Provide the (x, y) coordinate of the cell's center where the given text is located.  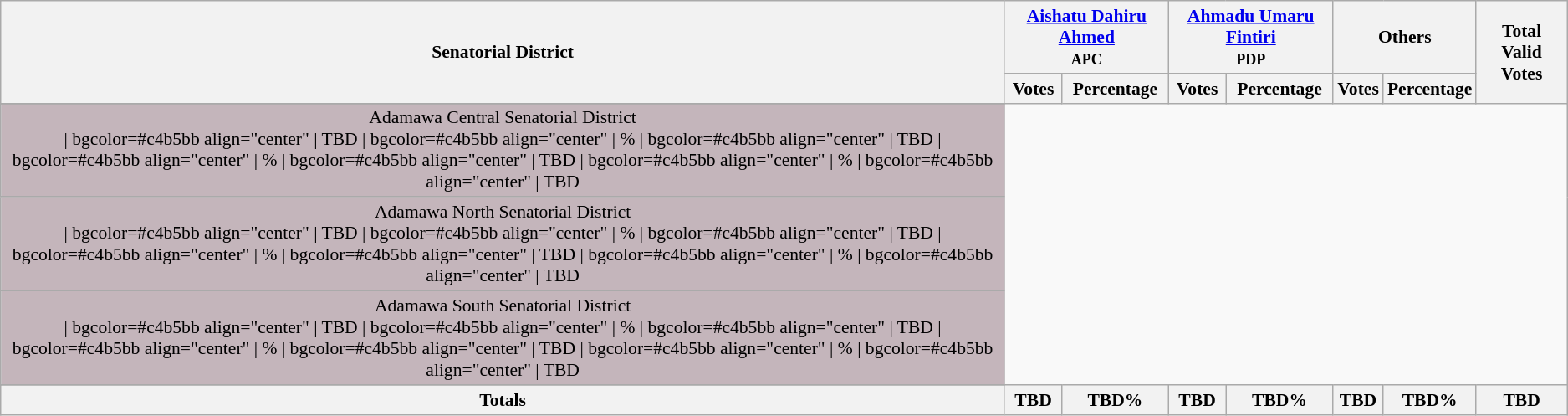
Ahmadu Umaru FintiriPDP (1251, 37)
Totals (503, 400)
Aishatu Dahiru AhmedAPC (1086, 37)
Total Valid Votes (1521, 52)
Senatorial District (503, 52)
Others (1405, 37)
